Return the (x, y) coordinate for the center point of the cell that contains the specified text.  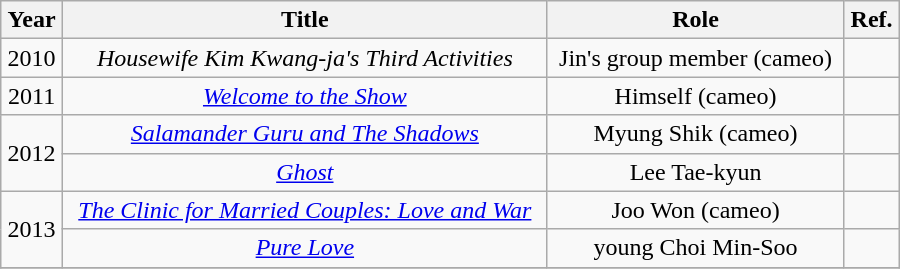
Year (32, 20)
Myung Shik (cameo) (696, 134)
Pure Love (304, 248)
Title (304, 20)
Himself (cameo) (696, 96)
Salamander Guru and The Shadows (304, 134)
2010 (32, 58)
Jin's group member (cameo) (696, 58)
Ref. (872, 20)
2011 (32, 96)
young Choi Min-Soo (696, 248)
Joo Won (cameo) (696, 210)
Lee Tae-kyun (696, 172)
Housewife Kim Kwang-ja's Third Activities (304, 58)
The Clinic for Married Couples: Love and War (304, 210)
Ghost (304, 172)
2013 (32, 229)
Welcome to the Show (304, 96)
Role (696, 20)
2012 (32, 153)
